Scan for the cell matching the given text and deliver its (x, y) coordinate at center. 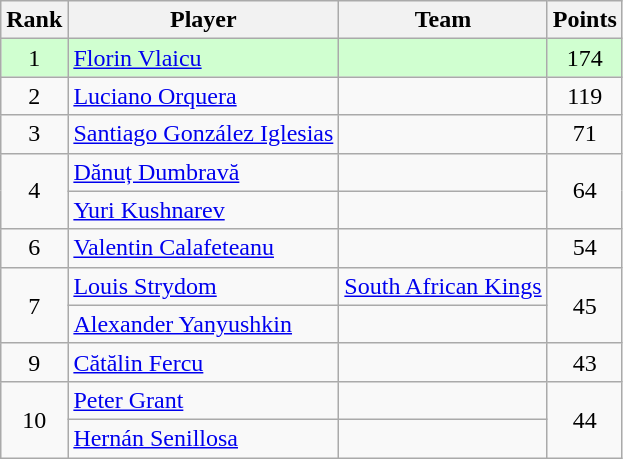
71 (584, 134)
Dănuț Dumbravă (204, 172)
Santiago González Iglesias (204, 134)
64 (584, 191)
44 (584, 419)
Luciano Orquera (204, 96)
Cătălin Fercu (204, 362)
Points (584, 20)
7 (34, 305)
South African Kings (443, 286)
Alexander Yanyushkin (204, 324)
174 (584, 58)
Player (204, 20)
3 (34, 134)
Louis Strydom (204, 286)
2 (34, 96)
6 (34, 248)
119 (584, 96)
Florin Vlaicu (204, 58)
Valentin Calafeteanu (204, 248)
43 (584, 362)
1 (34, 58)
9 (34, 362)
Peter Grant (204, 400)
Hernán Senillosa (204, 438)
45 (584, 305)
54 (584, 248)
4 (34, 191)
Yuri Kushnarev (204, 210)
Team (443, 20)
Rank (34, 20)
10 (34, 419)
